Return (x, y) of the center of cell containing provided text 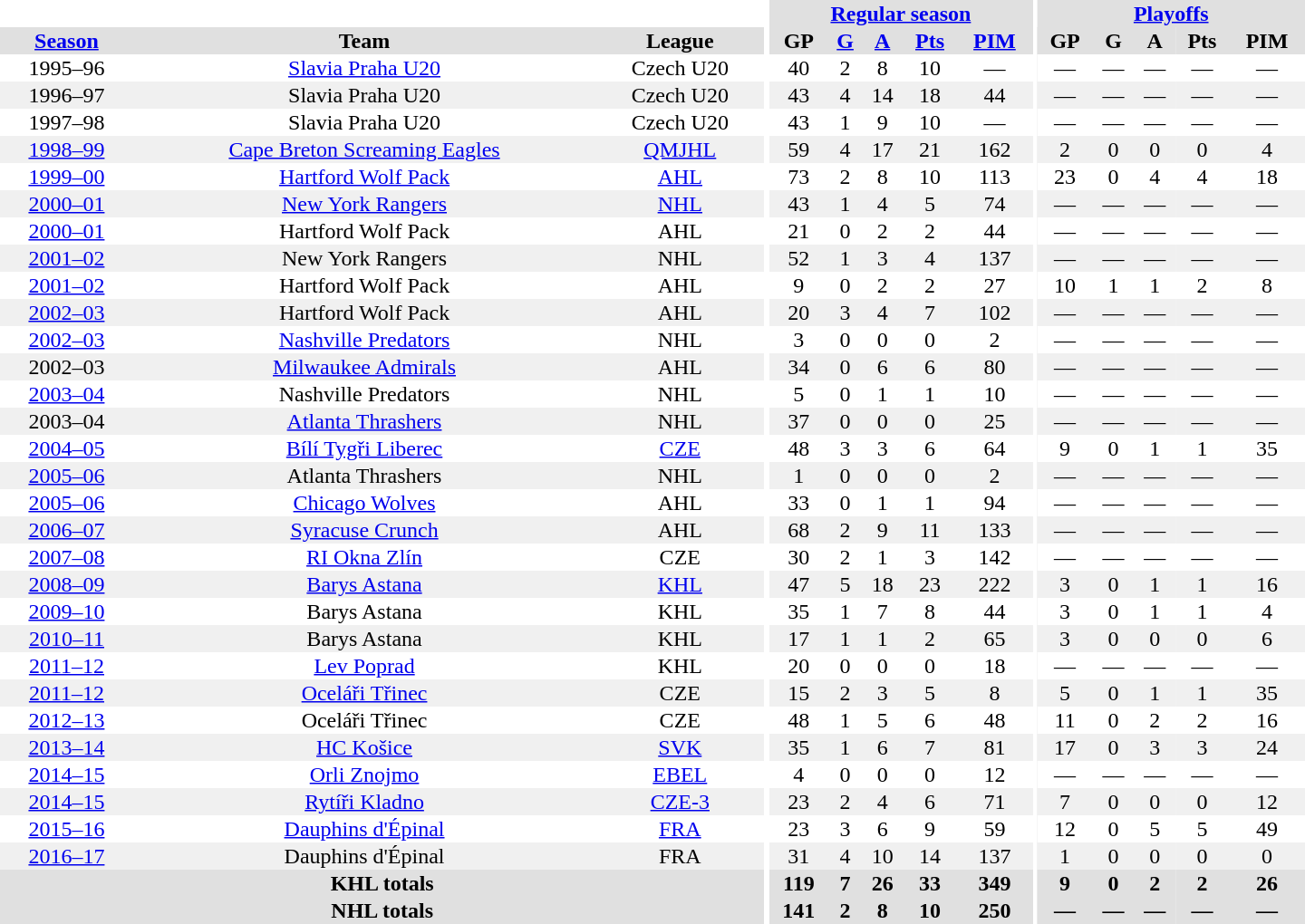
34 (798, 367)
2012–13 (67, 720)
133 (995, 530)
349 (995, 883)
141 (798, 910)
74 (995, 204)
65 (995, 639)
Bílí Tygři Liberec (364, 448)
RI Okna Zlín (364, 557)
Rytíři Kladno (364, 802)
27 (995, 285)
Syracuse Crunch (364, 530)
Season (67, 41)
119 (798, 883)
1999–00 (67, 177)
81 (995, 747)
102 (995, 313)
2009–10 (67, 611)
250 (995, 910)
Orli Znojmo (364, 775)
League (680, 41)
2006–07 (67, 530)
Team (364, 41)
Regular season (901, 14)
EBEL (680, 775)
1998–99 (67, 149)
2010–11 (67, 639)
142 (995, 557)
49 (1267, 829)
KHL totals (382, 883)
52 (798, 258)
47 (798, 584)
24 (1267, 747)
2015–16 (67, 829)
94 (995, 503)
Milwaukee Admirals (364, 367)
Cape Breton Screaming Eagles (364, 149)
2004–05 (67, 448)
162 (995, 149)
68 (798, 530)
1996–97 (67, 95)
NHL totals (382, 910)
40 (798, 68)
15 (798, 693)
Lev Poprad (364, 666)
80 (995, 367)
73 (798, 177)
Chicago Wolves (364, 503)
113 (995, 177)
HC Košice (364, 747)
64 (995, 448)
QMJHL (680, 149)
37 (798, 421)
2007–08 (67, 557)
30 (798, 557)
222 (995, 584)
25 (995, 421)
CZE-3 (680, 802)
2016–17 (67, 856)
SVK (680, 747)
1995–96 (67, 68)
2008–09 (67, 584)
2013–14 (67, 747)
31 (798, 856)
71 (995, 802)
Playoffs (1171, 14)
1997–98 (67, 122)
